Identify which cell holds the provided text, then report its (X, Y) central coordinate. 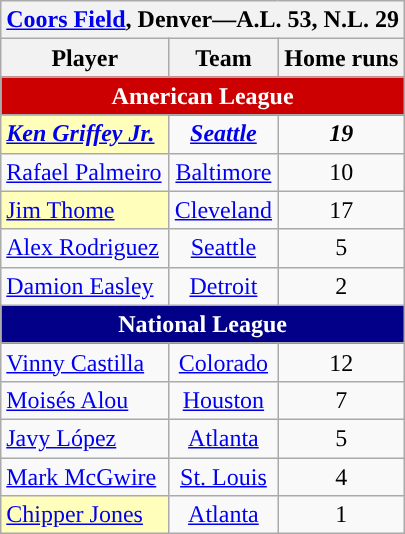
Moisés Alou (85, 400)
7 (341, 400)
Team (224, 58)
Baltimore (224, 172)
2 (341, 286)
Home runs (341, 58)
17 (341, 210)
Houston (224, 400)
Jim Thome (85, 210)
Vinny Castilla (85, 362)
Cleveland (224, 210)
10 (341, 172)
4 (341, 477)
19 (341, 134)
Chipper Jones (85, 515)
Player (85, 58)
Javy López (85, 438)
Damion Easley (85, 286)
Alex Rodriguez (85, 248)
Colorado (224, 362)
American League (203, 96)
Detroit (224, 286)
St. Louis (224, 477)
Ken Griffey Jr. (85, 134)
Rafael Palmeiro (85, 172)
National League (203, 324)
1 (341, 515)
Coors Field, Denver—A.L. 53, N.L. 29 (203, 20)
Mark McGwire (85, 477)
12 (341, 362)
